Return (X, Y) of the center of cell containing provided text 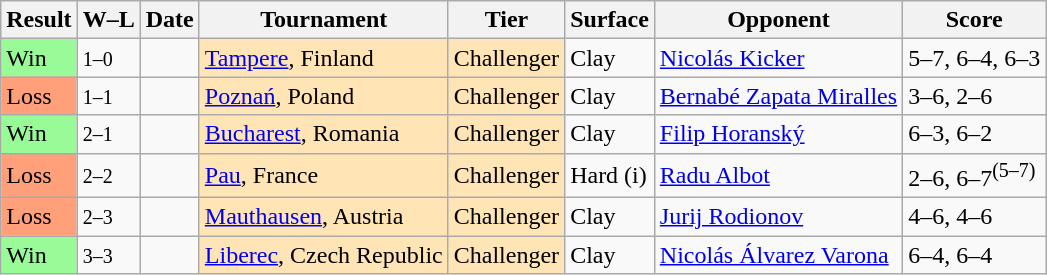
Mauthausen, Austria (324, 217)
4–6, 4–6 (974, 217)
Bucharest, Romania (324, 134)
Result (39, 20)
2–3 (108, 217)
Tournament (324, 20)
3–6, 2–6 (974, 96)
Hard (i) (610, 176)
1–1 (108, 96)
6–4, 6–4 (974, 255)
1–0 (108, 58)
Nicolás Kicker (778, 58)
Filip Horanský (778, 134)
Opponent (778, 20)
Surface (610, 20)
3–3 (108, 255)
2–6, 6–7(5–7) (974, 176)
Pau, France (324, 176)
Tampere, Finland (324, 58)
Poznań, Poland (324, 96)
Score (974, 20)
Tier (506, 20)
W–L (108, 20)
5–7, 6–4, 6–3 (974, 58)
Nicolás Álvarez Varona (778, 255)
2–1 (108, 134)
2–2 (108, 176)
6–3, 6–2 (974, 134)
Bernabé Zapata Miralles (778, 96)
Radu Albot (778, 176)
Jurij Rodionov (778, 217)
Date (170, 20)
Liberec, Czech Republic (324, 255)
